Pinpoint the cell where the given text exists, returning its (x, y) midpoint coordinate. 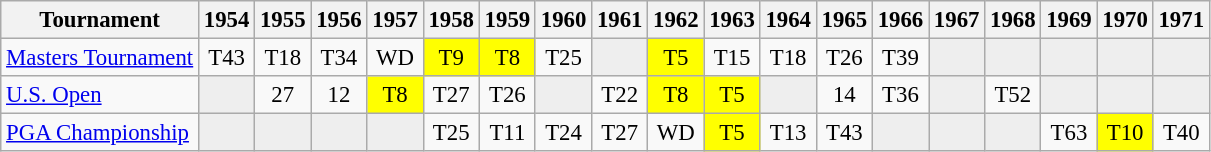
1965 (844, 20)
Masters Tournament (100, 58)
1959 (507, 20)
27 (283, 95)
1961 (620, 20)
T34 (339, 58)
T40 (1181, 133)
1962 (676, 20)
T36 (900, 95)
T24 (563, 133)
T22 (620, 95)
1955 (283, 20)
T11 (507, 133)
1958 (451, 20)
T9 (451, 58)
1969 (1069, 20)
1968 (1013, 20)
T15 (732, 58)
T39 (900, 58)
14 (844, 95)
1971 (1181, 20)
1963 (732, 20)
1966 (900, 20)
12 (339, 95)
T52 (1013, 95)
1954 (227, 20)
U.S. Open (100, 95)
Tournament (100, 20)
T13 (788, 133)
PGA Championship (100, 133)
T63 (1069, 133)
1957 (395, 20)
1970 (1125, 20)
1964 (788, 20)
1960 (563, 20)
T10 (1125, 133)
1956 (339, 20)
1967 (957, 20)
